Determine the (x, y) coordinate at the center of the cell enclosing the given text.  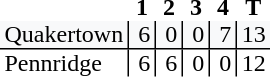
12 (253, 63)
Pennridge (64, 63)
7 (222, 35)
Quakertown (64, 35)
13 (253, 35)
